Identify which cell holds the provided text, then report its [X, Y] central coordinate. 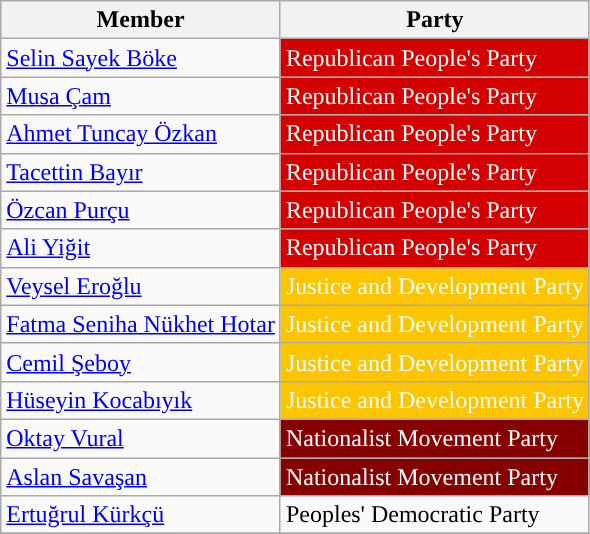
Hüseyin Kocabıyık [141, 400]
Fatma Seniha Nükhet Hotar [141, 324]
Ertuğrul Kürkçü [141, 515]
Tacettin Bayır [141, 172]
Özcan Purçu [141, 210]
Ahmet Tuncay Özkan [141, 134]
Peoples' Democratic Party [434, 515]
Cemil Şeboy [141, 362]
Selin Sayek Böke [141, 58]
Veysel Eroğlu [141, 286]
Musa Çam [141, 96]
Oktay Vural [141, 438]
Party [434, 20]
Ali Yiğit [141, 248]
Aslan Savaşan [141, 477]
Member [141, 20]
